Return the (X, Y) coordinate for the center point of the cell that contains the specified text.  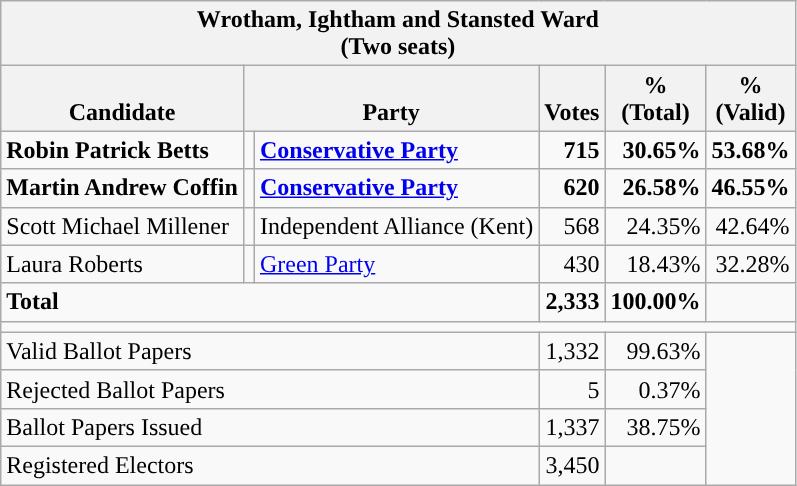
568 (572, 226)
715 (572, 150)
%(Total) (656, 98)
30.65% (656, 150)
430 (572, 264)
42.64% (750, 226)
Laura Roberts (122, 264)
46.55% (750, 188)
Scott Michael Millener (122, 226)
3,450 (572, 465)
18.43% (656, 264)
38.75% (656, 427)
Green Party (396, 264)
24.35% (656, 226)
5 (572, 389)
53.68% (750, 150)
Valid Ballot Papers (270, 351)
Robin Patrick Betts (122, 150)
1,332 (572, 351)
Rejected Ballot Papers (270, 389)
Party (390, 98)
620 (572, 188)
100.00% (656, 302)
Martin Andrew Coffin (122, 188)
Total (270, 302)
Registered Electors (270, 465)
Ballot Papers Issued (270, 427)
Independent Alliance (Kent) (396, 226)
Wrotham, Ightham and Stansted Ward(Two seats) (398, 34)
Candidate (122, 98)
99.63% (656, 351)
0.37% (656, 389)
2,333 (572, 302)
%(Valid) (750, 98)
26.58% (656, 188)
Votes (572, 98)
1,337 (572, 427)
32.28% (750, 264)
